Search for the cell housing the specified text and yield its (x, y) center coordinate. 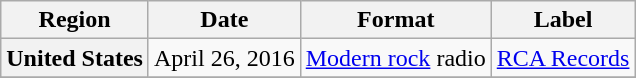
Label (563, 20)
April 26, 2016 (224, 58)
Date (224, 20)
United States (75, 58)
Modern rock radio (396, 58)
RCA Records (563, 58)
Format (396, 20)
Region (75, 20)
